Capture the cell that displays the provided text and extract its [x, y] central coordinate. 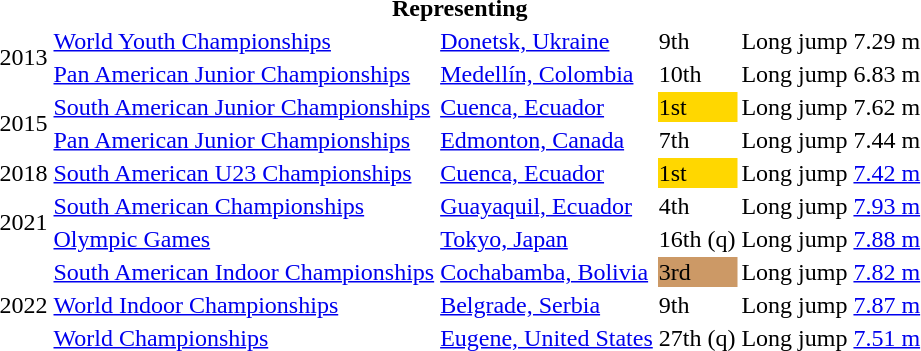
Edmonton, Canada [547, 140]
16th (q) [697, 239]
Medellín, Colombia [547, 74]
Tokyo, Japan [547, 239]
South American Championships [244, 206]
7th [697, 140]
Belgrade, Serbia [547, 305]
South American U23 Championships [244, 173]
Donetsk, Ukraine [547, 41]
10th [697, 74]
World Indoor Championships [244, 305]
Guayaquil, Ecuador [547, 206]
Olympic Games [244, 239]
3rd [697, 272]
Cochabamba, Bolivia [547, 272]
South American Junior Championships [244, 107]
South American Indoor Championships [244, 272]
World Youth Championships [244, 41]
4th [697, 206]
